Extract the [x, y] coordinate from the center of the cell holding the provided text.  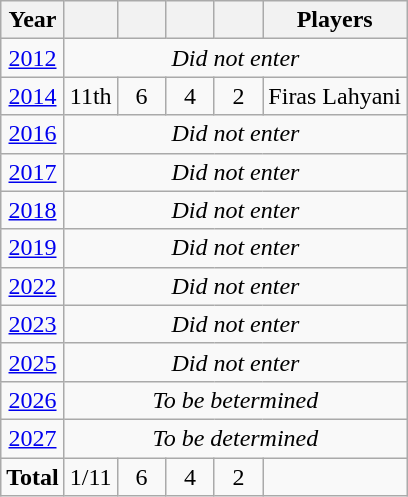
Year [33, 20]
2016 [33, 134]
2027 [33, 438]
1/11 [90, 477]
2026 [33, 400]
Players [335, 20]
2019 [33, 248]
2017 [33, 172]
11th [90, 96]
To be betermined [235, 400]
2025 [33, 362]
2018 [33, 210]
2023 [33, 324]
2022 [33, 286]
2012 [33, 58]
Total [33, 477]
2014 [33, 96]
Firas Lahyani [335, 96]
To be determined [235, 438]
